Return the (x, y) coordinate for the center point of the cell that contains the specified text.  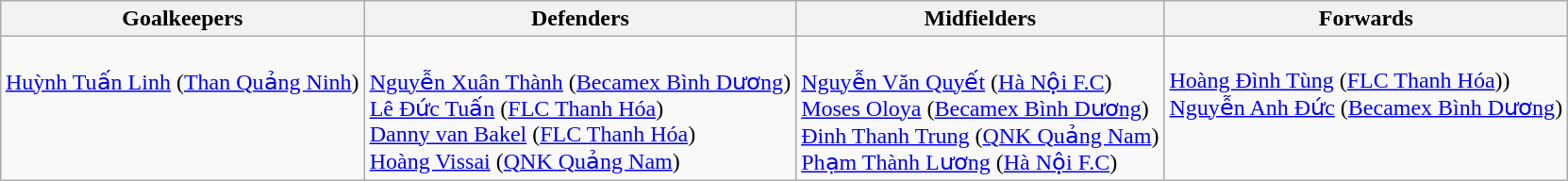
Defenders (580, 19)
Hoàng Đình Tùng (FLC Thanh Hóa)) Nguyễn Anh Đức (Becamex Bình Dương) (1366, 108)
Midfielders (980, 19)
Forwards (1366, 19)
Huỳnh Tuấn Linh (Than Quảng Ninh) (182, 108)
Goalkeepers (182, 19)
Nguyễn Xuân Thành (Becamex Bình Dương) Lê Đức Tuấn (FLC Thanh Hóa) Danny van Bakel (FLC Thanh Hóa) Hoàng Vissai (QNK Quảng Nam) (580, 108)
Nguyễn Văn Quyết (Hà Nội F.C) Moses Oloya (Becamex Bình Dương) Đinh Thanh Trung (QNK Quảng Nam) Phạm Thành Lương (Hà Nội F.C) (980, 108)
